Capture the cell that displays the provided text and extract its [x, y] central coordinate. 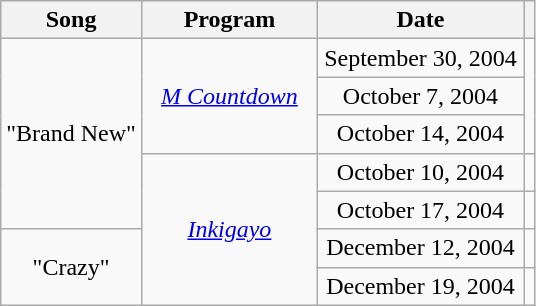
October 14, 2004 [420, 134]
October 10, 2004 [420, 172]
M Countdown [229, 96]
December 12, 2004 [420, 248]
"Brand New" [72, 134]
Date [420, 20]
October 7, 2004 [420, 96]
Song [72, 20]
"Crazy" [72, 267]
Inkigayo [229, 229]
December 19, 2004 [420, 286]
October 17, 2004 [420, 210]
Program [229, 20]
September 30, 2004 [420, 58]
